Output the [X, Y] coordinate of the center of the cell containing the given text.  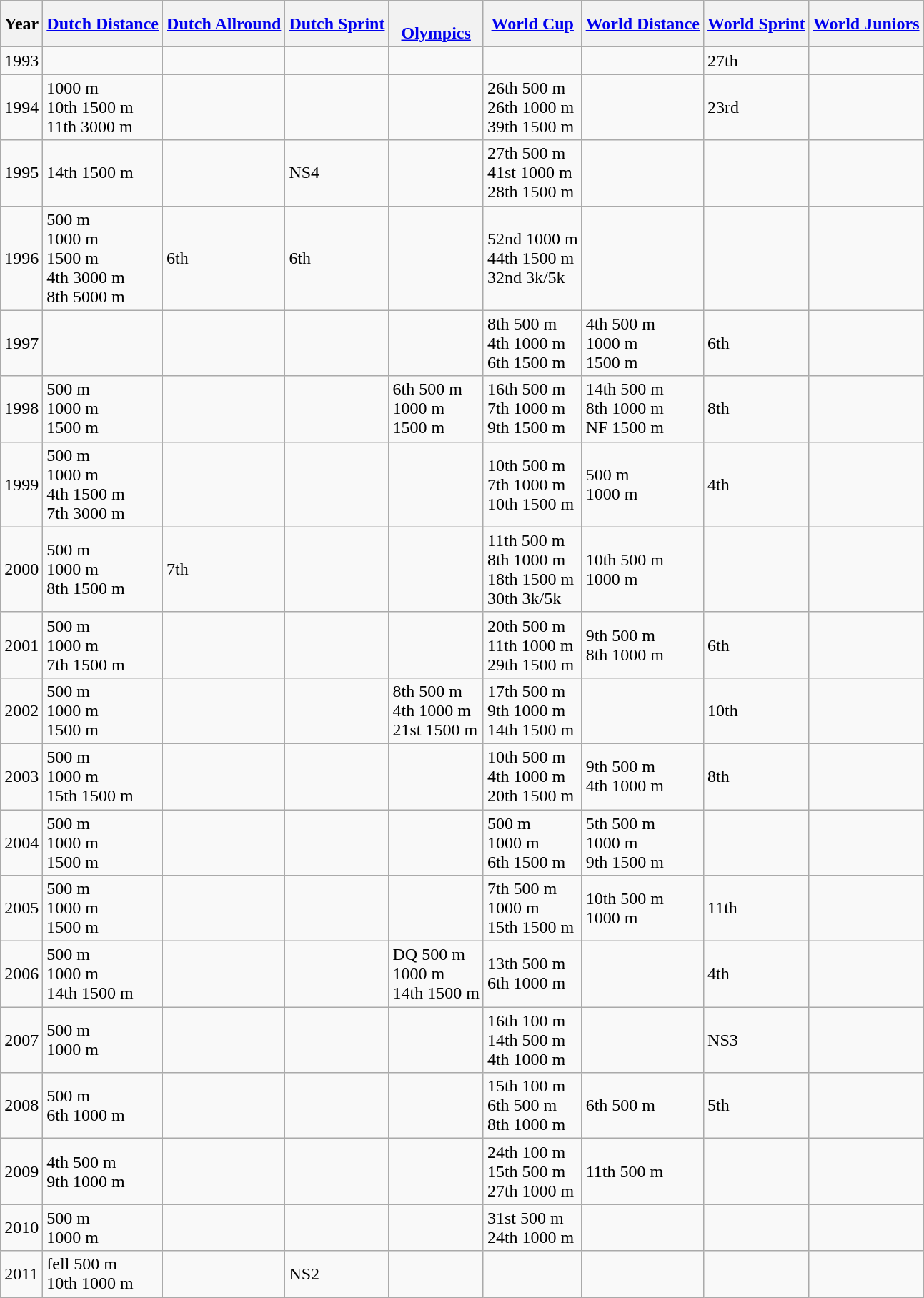
World Distance [642, 24]
26th 500 m26th 1000 m39th 1500 m [532, 107]
500 m 1000 m14th 1500 m [103, 974]
Dutch Distance [103, 24]
2009 [21, 1171]
10th [757, 710]
23rd [757, 107]
2011 [21, 1274]
DQ 500 m 1000 m14th 1500 m [436, 974]
Dutch Allround [224, 24]
Olympics [436, 24]
10th 500 m4th 1000 m20th 1500 m [532, 776]
NS3 [757, 1040]
20th 500 m11th 1000 m29th 1500 m [532, 645]
World Juniors [866, 24]
500 m 6th 1000 m [103, 1106]
16th 500 m7th 1000 m9th 1500 m [532, 409]
Year [21, 24]
2010 [21, 1228]
14th 1500 m [103, 173]
1997 [21, 343]
2004 [21, 842]
1000 m10th 1500 m11th 3000 m [103, 107]
500 m 1000 m8th 1500 m [103, 569]
24th 100 m15th 500 m27th 1000 m [532, 1171]
7th [224, 569]
500 m 1000 m6th 1500 m [532, 842]
8th 500 m4th 1000 m21st 1500 m [436, 710]
2005 [21, 908]
4th 500 m 1000 m 1500 m [642, 343]
2003 [21, 776]
14th 500 m8th 1000 mNF 1500 m [642, 409]
2007 [21, 1040]
World Sprint [757, 24]
1995 [21, 173]
1998 [21, 409]
17th 500 m9th 1000 m14th 1500 m [532, 710]
2002 [21, 710]
13th 500 m6th 1000 m [532, 974]
27th [757, 61]
5th [757, 1106]
NS4 [337, 173]
500 m 1000 m7th 1500 m [103, 645]
27th 500 m41st 1000 m28th 1500 m [532, 173]
52nd 1000 m44th 1500 m32nd 3k/5k [532, 258]
2008 [21, 1106]
11th 500 m [642, 1171]
9th 500 m8th 1000 m [642, 645]
9th 500 m4th 1000 m [642, 776]
5th 500 m 1000 m9th 1500 m [642, 842]
NS2 [337, 1274]
6th 500 m 1000 m 1500 m [436, 409]
1993 [21, 61]
500 m 1000 m4th 1500 m7th 3000 m [103, 485]
World Cup [532, 24]
7th 500 m 1000 m15th 1500 m [532, 908]
8th 500 m4th 1000 m6th 1500 m [532, 343]
500 m 1000 m15th 1500 m [103, 776]
31st 500 m24th 1000 m [532, 1228]
16th 100 m14th 500 m4th 1000 m [532, 1040]
1996 [21, 258]
2000 [21, 569]
11th 500 m8th 1000 m18th 1500 m30th 3k/5k [532, 569]
1994 [21, 107]
11th [757, 908]
2006 [21, 974]
10th 500 m7th 1000 m10th 1500 m [532, 485]
4th 500 m 9th 1000 m [103, 1171]
15th 100 m6th 500 m8th 1000 m [532, 1106]
500 m 1000 m 1500 m4th 3000 m8th 5000 m [103, 258]
fell 500 m10th 1000 m [103, 1274]
2001 [21, 645]
Dutch Sprint [337, 24]
6th 500 m [642, 1106]
1999 [21, 485]
